Capture the cell that displays the provided text and extract its (X, Y) central coordinate. 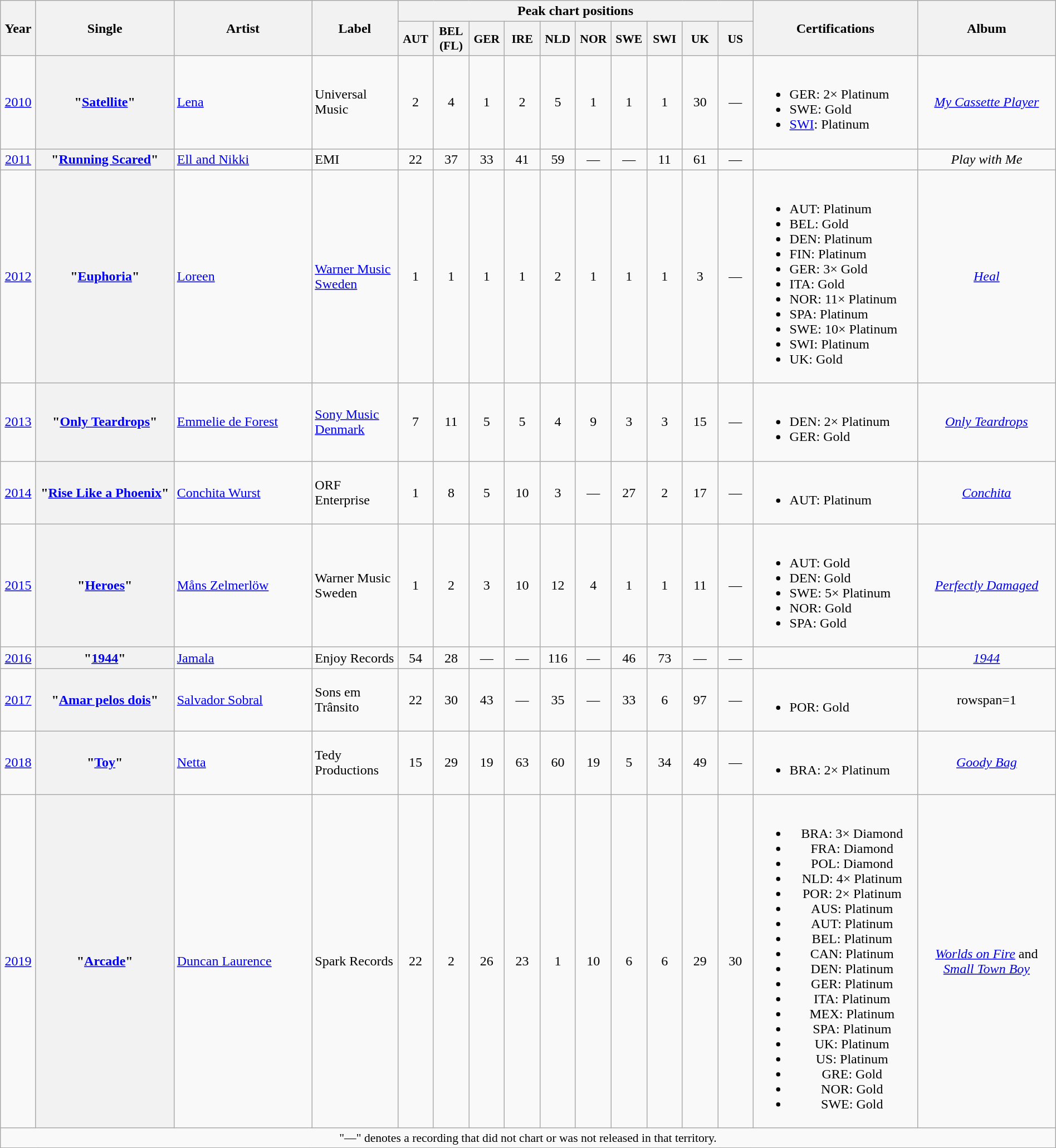
"Rise Like a Phoenix" (105, 492)
2016 (18, 658)
"1944" (105, 658)
Måns Zelmerlöw (243, 586)
28 (451, 658)
2010 (18, 102)
35 (558, 699)
Artist (243, 28)
54 (415, 658)
37 (451, 159)
Universal Music (355, 102)
12 (558, 586)
NOR (593, 39)
"Satellite" (105, 102)
Single (105, 28)
60 (558, 763)
46 (629, 658)
2011 (18, 159)
26 (487, 961)
2012 (18, 276)
Salvador Sobral (243, 699)
Conchita (986, 492)
49 (700, 763)
"Heroes" (105, 586)
63 (522, 763)
ORF Enterprise (355, 492)
59 (558, 159)
Only Teardrops (986, 422)
2013 (18, 422)
7 (415, 422)
2019 (18, 961)
UK (700, 39)
97 (700, 699)
Album (986, 28)
SWI (664, 39)
8 (451, 492)
IRE (522, 39)
Loreen (243, 276)
34 (664, 763)
41 (522, 159)
"Running Scared" (105, 159)
Sons em Trânsito (355, 699)
"Amar pelos dois" (105, 699)
Goody Bag (986, 763)
US (735, 39)
GER: 2× PlatinumSWE: GoldSWI: Platinum (835, 102)
Year (18, 28)
AUT (415, 39)
DEN: 2× PlatinumGER: Gold (835, 422)
POR: Gold (835, 699)
Enjoy Records (355, 658)
17 (700, 492)
Worlds on Fire and Small Town Boy (986, 961)
9 (593, 422)
Duncan Laurence (243, 961)
Lena (243, 102)
BEL(FL) (451, 39)
Conchita Wurst (243, 492)
My Cassette Player (986, 102)
Spark Records (355, 961)
Perfectly Damaged (986, 586)
Jamala (243, 658)
27 (629, 492)
"—" denotes a recording that did not chart or was not released in that territory. (528, 1138)
Peak chart positions (575, 11)
"Euphoria" (105, 276)
Heal (986, 276)
AUT: Platinum (835, 492)
rowspan=1 (986, 699)
Play with Me (986, 159)
1944 (986, 658)
Ell and Nikki (243, 159)
61 (700, 159)
NLD (558, 39)
Tedy Productions (355, 763)
43 (487, 699)
AUT: PlatinumBEL: GoldDEN: PlatinumFIN: PlatinumGER: 3× GoldITA: GoldNOR: 11× PlatinumSPA: PlatinumSWE: 10× PlatinumSWI: PlatinumUK: Gold (835, 276)
2015 (18, 586)
EMI (355, 159)
"Toy" (105, 763)
"Only Teardrops" (105, 422)
2017 (18, 699)
BRA: 2× Platinum (835, 763)
SWE (629, 39)
Certifications (835, 28)
116 (558, 658)
Emmelie de Forest (243, 422)
"Arcade" (105, 961)
AUT: GoldDEN: GoldSWE: 5× PlatinumNOR: GoldSPA: Gold (835, 586)
23 (522, 961)
73 (664, 658)
GER (487, 39)
2018 (18, 763)
2014 (18, 492)
Sony Music Denmark (355, 422)
Label (355, 28)
Netta (243, 763)
